Capture the cell that displays the provided text and extract its (x, y) central coordinate. 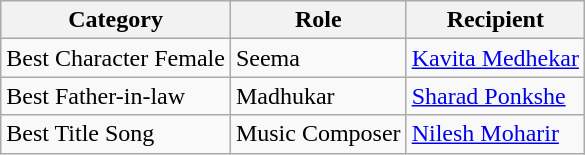
Best Character Female (116, 58)
Role (318, 20)
Best Father-in-law (116, 96)
Nilesh Moharir (495, 134)
Madhukar (318, 96)
Category (116, 20)
Recipient (495, 20)
Kavita Medhekar (495, 58)
Music Composer (318, 134)
Seema (318, 58)
Best Title Song (116, 134)
Sharad Ponkshe (495, 96)
